Locate the cell with the specified text and output its (x, y) center coordinate. 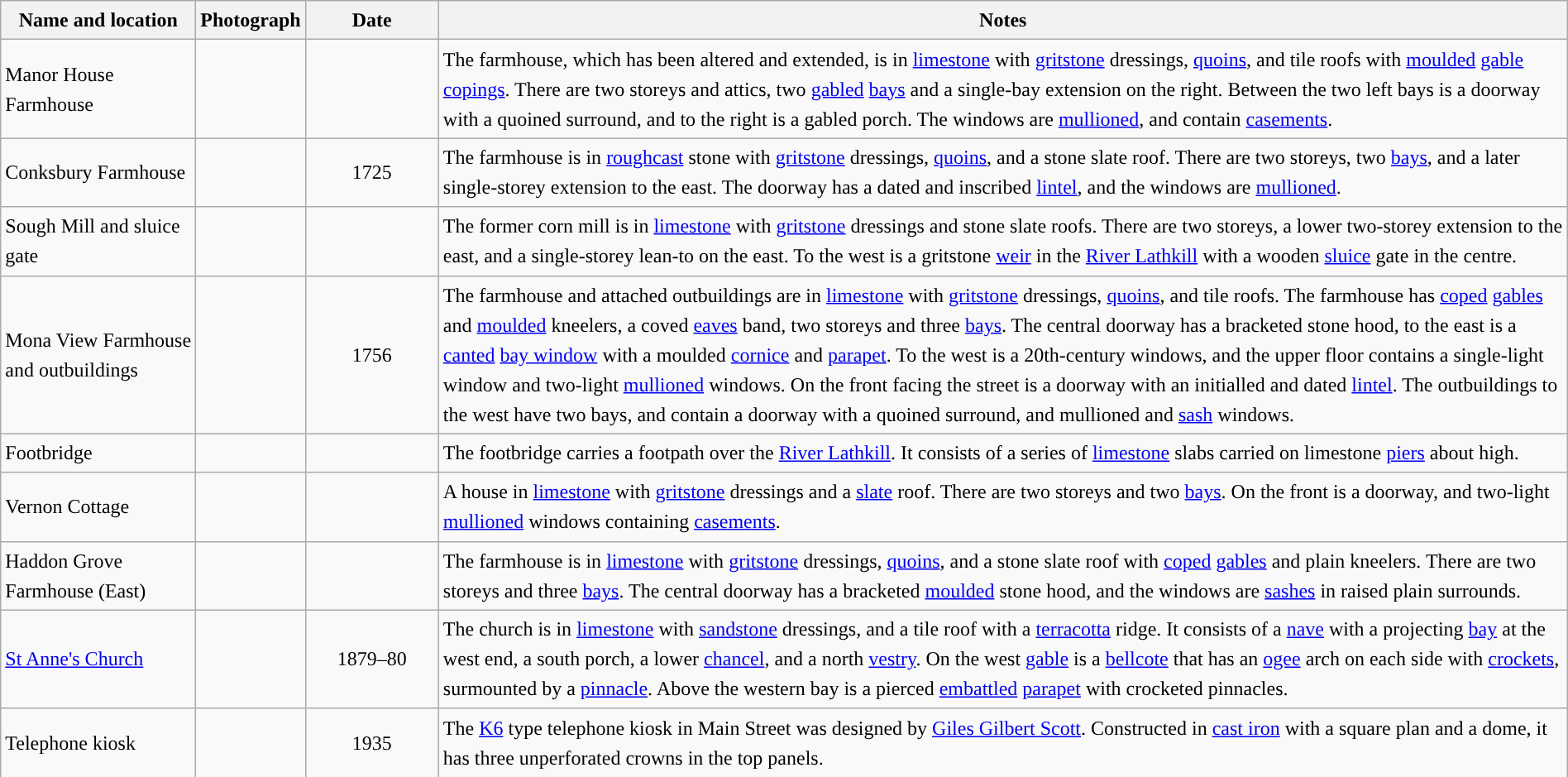
1756 (372, 354)
Notes (1002, 20)
Sough Mill and sluice gate (98, 242)
Manor House Farmhouse (98, 89)
St Anne's Church (98, 659)
Vernon Cottage (98, 506)
Mona View Farmhouse and outbuildings (98, 354)
Footbridge (98, 453)
Telephone kiosk (98, 743)
Date (372, 20)
1725 (372, 172)
Haddon Grove Farmhouse (East) (98, 576)
The footbridge carries a footpath over the River Lathkill. It consists of a series of limestone slabs carried on limestone piers about high. (1002, 453)
1879–80 (372, 659)
Name and location (98, 20)
Photograph (251, 20)
1935 (372, 743)
Conksbury Farmhouse (98, 172)
